Pinpoint the cell where the given text exists, returning its (x, y) midpoint coordinate. 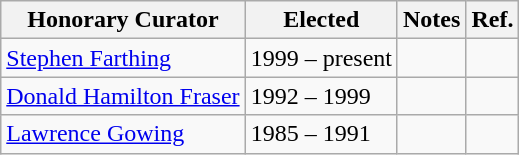
1992 – 1999 (321, 96)
Notes (431, 20)
Elected (321, 20)
Honorary Curator (123, 20)
Donald Hamilton Fraser (123, 96)
1999 – present (321, 58)
Stephen Farthing (123, 58)
Lawrence Gowing (123, 134)
1985 – 1991 (321, 134)
Ref. (492, 20)
